Return [X, Y] of the center of cell containing provided text 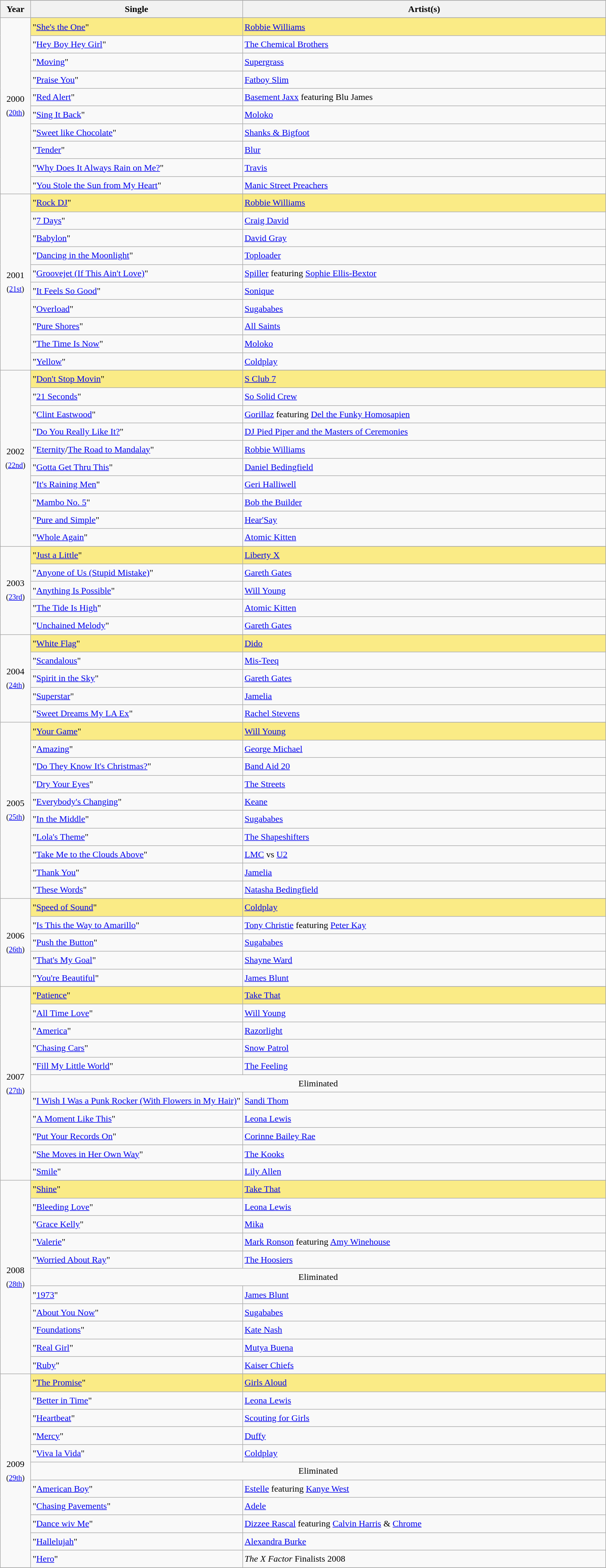
"Is This the Way to Amarillo" [137, 925]
The Shapeshifters [424, 837]
"Dance wiv Me" [137, 1524]
"These Words" [137, 890]
"21 Seconds" [137, 397]
"Do They Know It's Christmas?" [137, 766]
Liberty X [424, 555]
2008 (28th) [16, 1277]
"Babylon" [137, 238]
"She's the One" [137, 27]
"Thank You" [137, 872]
"Rock DJ" [137, 203]
Adele [424, 1506]
Mutya Buena [424, 1348]
2005 (25th) [16, 811]
"Sweet Dreams My LA Ex" [137, 713]
Shanks & Bigfoot [424, 132]
Spiller featuring Sophie Ellis-Bextor [424, 273]
Rachel Stevens [424, 713]
"White Flag" [137, 643]
"Real Girl" [137, 1348]
"Bleeding Love" [137, 1206]
2001 (21st) [16, 282]
"Amazing" [137, 748]
Kaiser Chiefs [424, 1365]
Blur [424, 150]
Basement Jaxx featuring Blu James [424, 97]
"Whole Again" [137, 537]
2006 (26th) [16, 942]
"7 Days" [137, 221]
"The Tide Is High" [137, 608]
"Anything Is Possible" [137, 591]
2000 (20th) [16, 106]
"It Feels So Good" [137, 291]
"Worried About Ray" [137, 1260]
Artist(s) [424, 9]
"1973" [137, 1295]
"Take Me to the Clouds Above" [137, 855]
The X Factor Finalists 2008 [424, 1559]
Travis [424, 168]
Alexandra Burke [424, 1541]
Lily Allen [424, 1171]
"Viva la Vida" [137, 1453]
Natasha Bedingfield [424, 890]
"You Stole the Sun from My Heart" [137, 185]
"Hey Boy Hey Girl" [137, 44]
Girls Aloud [424, 1383]
David Gray [424, 238]
"Mambo No. 5" [137, 502]
"Hallelujah" [137, 1541]
"Mercy" [137, 1436]
"Superstar" [137, 696]
Dizzee Rascal featuring Calvin Harris & Chrome [424, 1524]
"Push the Button" [137, 942]
"All Time Love" [137, 1013]
"Groovejet (If This Ain't Love)" [137, 273]
Hear'Say [424, 520]
"Shine" [137, 1189]
"Why Does It Always Rain on Me?" [137, 168]
"Overload" [137, 308]
"In the Middle" [137, 820]
Fatboy Slim [424, 79]
The Kooks [424, 1154]
Mika [424, 1224]
"Don't Stop Movin" [137, 379]
Geri Halliwell [424, 484]
"Just a Little" [137, 555]
Corinne Bailey Rae [424, 1136]
"Lola's Theme" [137, 837]
Sandi Thom [424, 1101]
"Anyone of Us (Stupid Mistake)" [137, 573]
"Praise You" [137, 79]
"Valerie" [137, 1242]
Razorlight [424, 1031]
Band Aid 20 [424, 766]
"Pure and Simple" [137, 520]
"Better in Time" [137, 1400]
"Chasing Pavements" [137, 1506]
"Chasing Cars" [137, 1048]
"Moving" [137, 62]
"Gotta Get Thru This" [137, 467]
"Dancing in the Moonlight" [137, 256]
S Club 7 [424, 379]
Duffy [424, 1436]
Dido [424, 643]
2003 (23rd) [16, 591]
"Speed of Sound" [137, 907]
"Spirit in the Sky" [137, 678]
"Unchained Melody" [137, 626]
"Hero" [137, 1559]
"Scandalous" [137, 661]
"That's My Goal" [137, 960]
All Saints [424, 326]
"Eternity/The Road to Mandalay" [137, 449]
"Do You Really Like It?" [137, 432]
"Yellow" [137, 362]
"Patience" [137, 995]
Tony Christie featuring Peter Kay [424, 925]
Kate Nash [424, 1330]
George Michael [424, 748]
LMC vs U2 [424, 855]
"A Moment Like This" [137, 1119]
Craig David [424, 221]
Daniel Bedingfield [424, 467]
Single [137, 9]
Toploader [424, 256]
Year [16, 9]
Keane [424, 802]
"It's Raining Men" [137, 484]
Gorillaz featuring Del the Funky Homosapien [424, 414]
The Streets [424, 784]
"Dry Your Eyes" [137, 784]
"Heartbeat" [137, 1418]
"Tender" [137, 150]
"Sweet like Chocolate" [137, 132]
"Everybody's Changing" [137, 802]
"Clint Eastwood" [137, 414]
"Put Your Records On" [137, 1136]
"Foundations" [137, 1330]
2009 (29th) [16, 1471]
"Smile" [137, 1171]
"Fill My Little World" [137, 1066]
"Pure Shores" [137, 326]
Mis-Teeq [424, 661]
2007 (27th) [16, 1083]
Manic Street Preachers [424, 185]
Estelle featuring Kanye West [424, 1489]
"I Wish I Was a Punk Rocker (With Flowers in My Hair)" [137, 1101]
DJ Pied Piper and the Masters of Ceremonies [424, 432]
"The Time Is Now" [137, 344]
"About You Now" [137, 1312]
So Solid Crew [424, 397]
The Feeling [424, 1066]
Snow Patrol [424, 1048]
"America" [137, 1031]
"American Boy" [137, 1489]
Bob the Builder [424, 502]
Sonique [424, 291]
The Chemical Brothers [424, 44]
"Red Alert" [137, 97]
2002 (22nd) [16, 458]
"The Promise" [137, 1383]
"She Moves in Her Own Way" [137, 1154]
2004 (24th) [16, 678]
Mark Ronson featuring Amy Winehouse [424, 1242]
"Your Game" [137, 731]
"Grace Kelly" [137, 1224]
Supergrass [424, 62]
"Ruby" [137, 1365]
Scouting for Girls [424, 1418]
Shayne Ward [424, 960]
"You're Beautiful" [137, 977]
"Sing It Back" [137, 115]
The Hoosiers [424, 1260]
